From the cell containing the given text, extract its center point as [X, Y] coordinate. 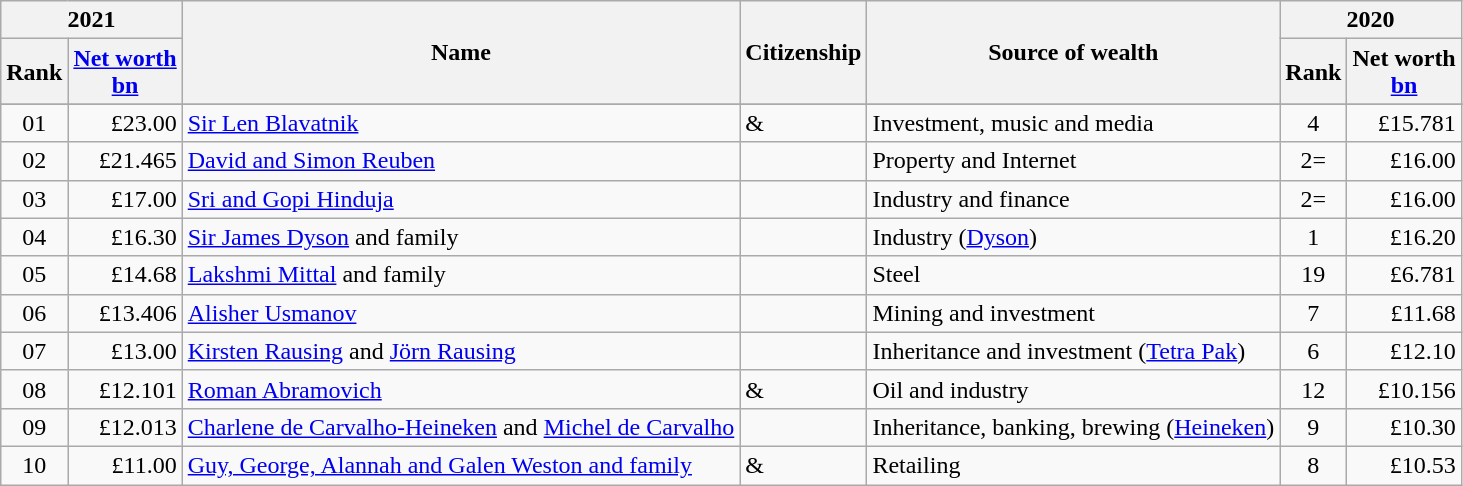
6 [1314, 351]
£10.30 [1404, 427]
10 [34, 465]
Investment, music and media [1074, 123]
Industry (Dyson) [1074, 237]
2021 [92, 20]
05 [34, 275]
Guy, George, Alannah and Galen Weston and family [461, 465]
David and Simon Reuben [461, 161]
08 [34, 389]
Property and Internet [1074, 161]
Mining and investment [1074, 313]
19 [1314, 275]
Sir James Dyson and family [461, 237]
09 [34, 427]
£12.10 [1404, 351]
1 [1314, 237]
£6.781 [1404, 275]
7 [1314, 313]
Industry and finance [1074, 199]
Roman Abramovich [461, 389]
2020 [1370, 20]
£17.00 [125, 199]
£15.781 [1404, 123]
£14.68 [125, 275]
Retailing [1074, 465]
06 [34, 313]
Kirsten Rausing and Jörn Rausing [461, 351]
£16.30 [125, 237]
£10.156 [1404, 389]
£16.20 [1404, 237]
£11.68 [1404, 313]
Sri and Gopi Hinduja [461, 199]
02 [34, 161]
8 [1314, 465]
12 [1314, 389]
£23.00 [125, 123]
Oil and industry [1074, 389]
04 [34, 237]
Alisher Usmanov [461, 313]
03 [34, 199]
Inheritance, banking, brewing (Heineken) [1074, 427]
Inheritance and investment (Tetra Pak) [1074, 351]
Citizenship [804, 52]
£13.406 [125, 313]
£12.101 [125, 389]
4 [1314, 123]
£10.53 [1404, 465]
Steel [1074, 275]
£21.465 [125, 161]
Source of wealth [1074, 52]
Sir Len Blavatnik [461, 123]
£11.00 [125, 465]
Name [461, 52]
07 [34, 351]
£13.00 [125, 351]
£12.013 [125, 427]
9 [1314, 427]
Lakshmi Mittal and family [461, 275]
Charlene de Carvalho-Heineken and Michel de Carvalho [461, 427]
01 [34, 123]
